Return the [X, Y] coordinate for the center point of the cell that contains the specified text.  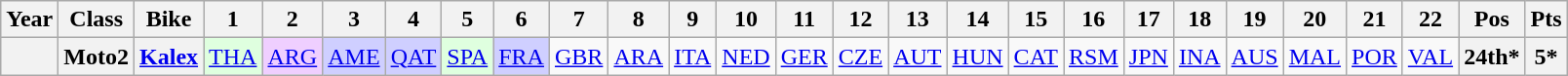
AUS [1254, 57]
FRA [522, 57]
ARG [293, 57]
QAT [413, 57]
GER [804, 57]
5* [1547, 57]
CAT [1036, 57]
HUN [977, 57]
13 [918, 19]
5 [468, 19]
14 [977, 19]
GBR [578, 57]
ITA [692, 57]
NED [746, 57]
Kalex [170, 57]
MAL [1314, 57]
6 [522, 19]
16 [1093, 19]
7 [578, 19]
VAL [1430, 57]
AUT [918, 57]
RSM [1093, 57]
POR [1375, 57]
Bike [170, 19]
18 [1199, 19]
24th* [1492, 57]
THA [233, 57]
4 [413, 19]
8 [639, 19]
2 [293, 19]
1 [233, 19]
CZE [860, 57]
Year [29, 19]
15 [1036, 19]
19 [1254, 19]
Moto2 [97, 57]
3 [354, 19]
10 [746, 19]
11 [804, 19]
ARA [639, 57]
21 [1375, 19]
17 [1149, 19]
Pts [1547, 19]
SPA [468, 57]
Pos [1492, 19]
Class [97, 19]
12 [860, 19]
AME [354, 57]
9 [692, 19]
20 [1314, 19]
22 [1430, 19]
INA [1199, 57]
JPN [1149, 57]
